From the cell containing the given text, extract its center point as [x, y] coordinate. 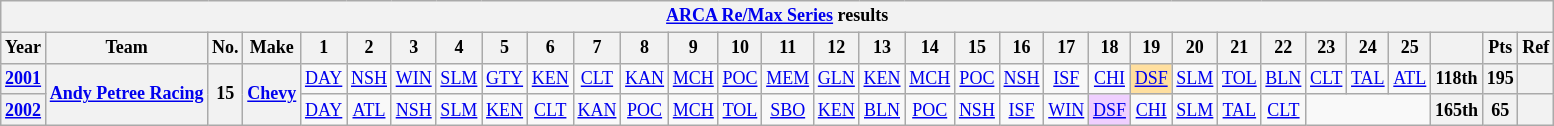
7 [597, 48]
2 [370, 48]
Pts [1500, 48]
8 [645, 48]
Make [272, 48]
3 [414, 48]
Andy Petree Racing [126, 94]
1 [324, 48]
No. [226, 48]
14 [930, 48]
6 [550, 48]
25 [1410, 48]
16 [1022, 48]
GTY [505, 78]
Team [126, 48]
ARCA Re/Max Series results [778, 16]
5 [505, 48]
12 [836, 48]
21 [1240, 48]
9 [693, 48]
165th [1457, 110]
18 [1110, 48]
13 [882, 48]
GLN [836, 78]
11 [788, 48]
19 [1151, 48]
23 [1326, 48]
Year [24, 48]
195 [1500, 78]
22 [1284, 48]
17 [1066, 48]
20 [1195, 48]
2001 [24, 78]
4 [459, 48]
Chevy [272, 94]
2002 [24, 110]
24 [1368, 48]
65 [1500, 110]
10 [740, 48]
118th [1457, 78]
SBO [788, 110]
Ref [1536, 48]
MEM [788, 78]
